Identify which cell holds the provided text, then report its (X, Y) central coordinate. 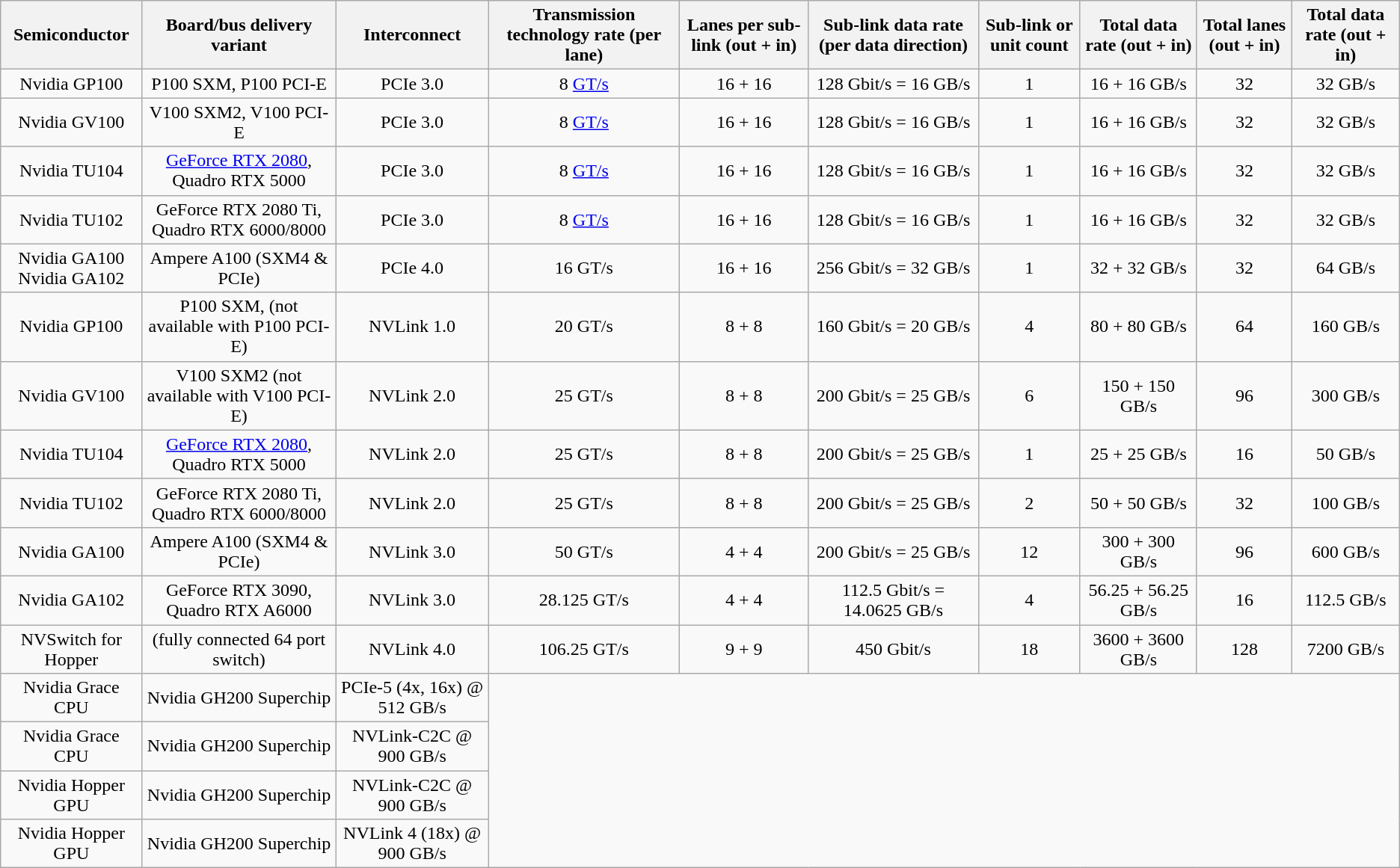
6 (1029, 395)
V100 SXM2, V100 PCI-E (239, 123)
18 (1029, 649)
PCIe-5 (4x, 16x) @ 512 GB/s (412, 698)
300 GB/s (1345, 395)
100 GB/s (1345, 502)
32 + 32 GB/s (1138, 268)
Nvidia GA100Nvidia GA102 (72, 268)
PCIe 4.0 (412, 268)
64 GB/s (1345, 268)
450 Gbit/s (893, 649)
300 + 300 GB/s (1138, 552)
Sub-link or unit count (1029, 35)
112.5 GB/s (1345, 600)
12 (1029, 552)
Interconnect (412, 35)
Nvidia GA102 (72, 600)
106.25 GT/s (583, 649)
50 GB/s (1345, 455)
Transmission technology rate (per lane) (583, 35)
Nvidia GA100 (72, 552)
NVLink 1.0 (412, 327)
2 (1029, 502)
9 + 9 (744, 649)
Sub-link data rate (per data direction) (893, 35)
600 GB/s (1345, 552)
80 + 80 GB/s (1138, 327)
GeForce RTX 3090, Quadro RTX A6000 (239, 600)
28.125 GT/s (583, 600)
160 GB/s (1345, 327)
NVLink 4 (18x) @ 900 GB/s (412, 843)
Semiconductor (72, 35)
112.5 Gbit/s = 14.0625 GB/s (893, 600)
50 + 50 GB/s (1138, 502)
Lanes per sub-link (out + in) (744, 35)
64 (1244, 327)
P100 SXM, (not available with P100 PCI-E) (239, 327)
NVLink 4.0 (412, 649)
(fully connected 64 port switch) (239, 649)
150 + 150 GB/s (1138, 395)
NVSwitch for Hopper (72, 649)
V100 SXM2 (not available with V100 PCI-E) (239, 395)
160 Gbit/s = 20 GB/s (893, 327)
128 (1244, 649)
56.25 + 56.25 GB/s (1138, 600)
25 + 25 GB/s (1138, 455)
16 GT/s (583, 268)
50 GT/s (583, 552)
Total lanes (out + in) (1244, 35)
P100 SXM, P100 PCI-E (239, 84)
3600 + 3600 GB/s (1138, 649)
Board/bus delivery variant (239, 35)
7200 GB/s (1345, 649)
20 GT/s (583, 327)
256 Gbit/s = 32 GB/s (893, 268)
